For the text-containing cell, return its midpoint in (x, y) coordinate format. 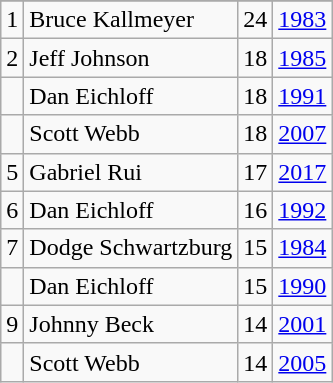
Dodge Schwartzburg (131, 248)
2001 (302, 324)
24 (256, 20)
1992 (302, 210)
Johnny Beck (131, 324)
9 (12, 324)
Jeff Johnson (131, 58)
1 (12, 20)
16 (256, 210)
1990 (302, 286)
5 (12, 172)
Gabriel Rui (131, 172)
2007 (302, 134)
1985 (302, 58)
1984 (302, 248)
7 (12, 248)
2005 (302, 362)
2017 (302, 172)
2 (12, 58)
6 (12, 210)
Bruce Kallmeyer (131, 20)
17 (256, 172)
1983 (302, 20)
1991 (302, 96)
